Search for the cell housing the specified text and yield its (X, Y) center coordinate. 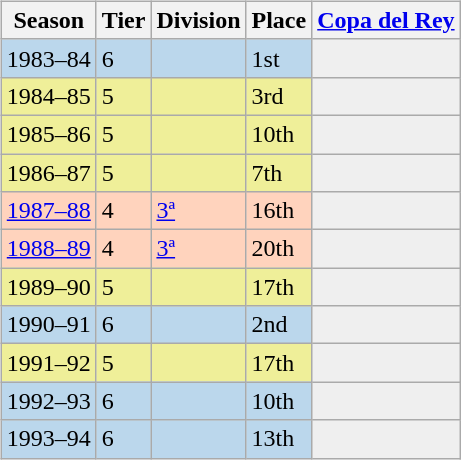
3rd (279, 96)
1991–92 (48, 363)
20th (279, 249)
13th (279, 439)
Place (279, 20)
Division (198, 20)
1993–94 (48, 439)
1988–89 (48, 249)
1983–84 (48, 58)
16th (279, 211)
7th (279, 173)
1985–86 (48, 134)
Copa del Rey (386, 20)
1989–90 (48, 287)
Tier (124, 20)
1st (279, 58)
1987–88 (48, 211)
1992–93 (48, 401)
1984–85 (48, 96)
2nd (279, 325)
1990–91 (48, 325)
1986–87 (48, 173)
Season (48, 20)
